Pinpoint the cell where the given text exists, returning its (x, y) midpoint coordinate. 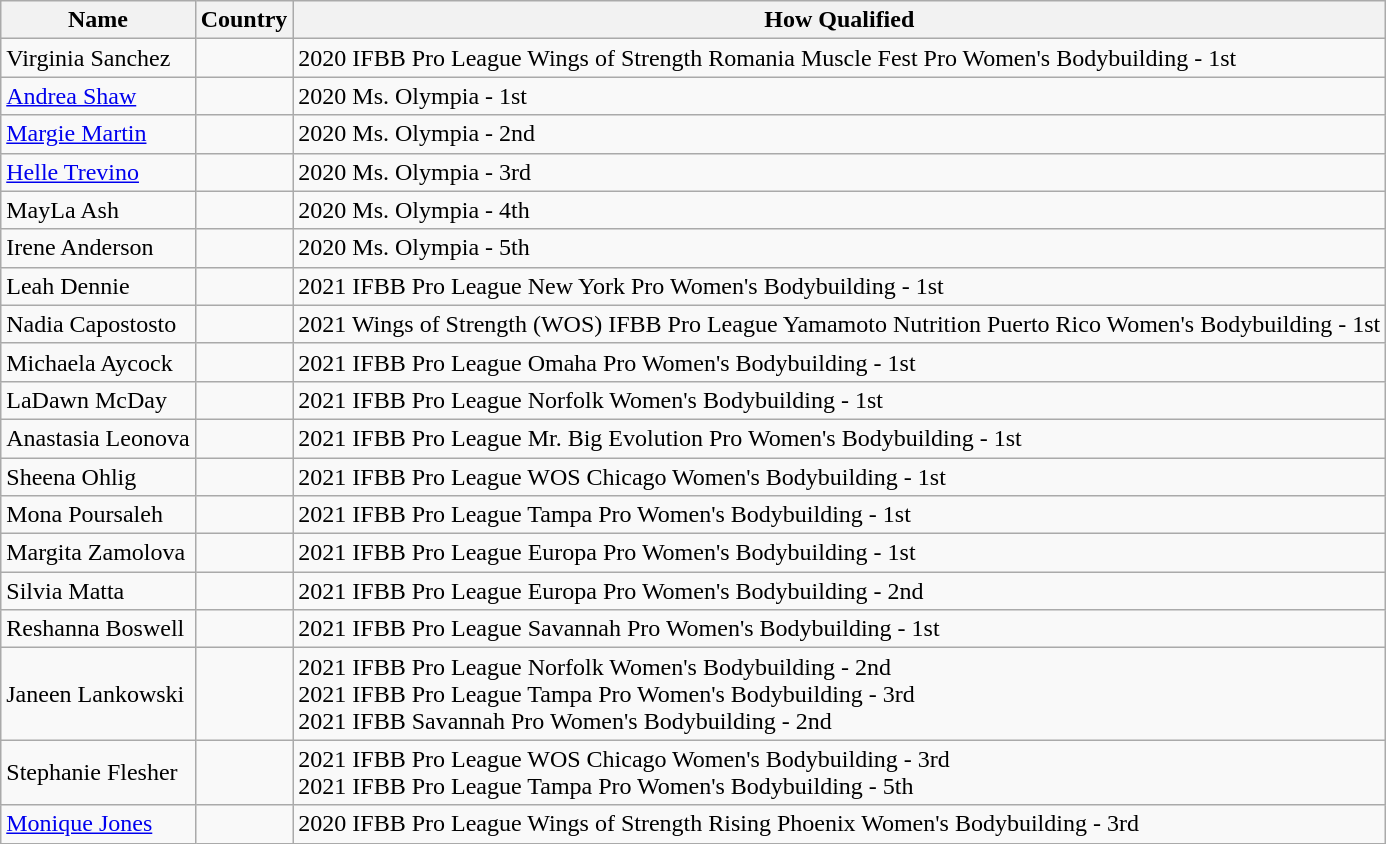
Sheena Ohlig (98, 477)
Janeen Lankowski (98, 694)
2020 Ms. Olympia - 4th (840, 210)
Anastasia Leonova (98, 438)
2021 IFBB Pro League Europa Pro Women's Bodybuilding - 2nd (840, 591)
2021 Wings of Strength (WOS) IFBB Pro League Yamamoto Nutrition Puerto Rico Women's Bodybuilding - 1st (840, 324)
2021 IFBB Pro League WOS Chicago Women's Bodybuilding - 3rd2021 IFBB Pro League Tampa Pro Women's Bodybuilding - 5th (840, 772)
Helle Trevino (98, 172)
Reshanna Boswell (98, 629)
2021 IFBB Pro League Mr. Big Evolution Pro Women's Bodybuilding - 1st (840, 438)
2021 IFBB Pro League New York Pro Women's Bodybuilding - 1st (840, 286)
Name (98, 20)
Margita Zamolova (98, 553)
Country (244, 20)
Margie Martin (98, 134)
2021 IFBB Pro League Tampa Pro Women's Bodybuilding - 1st (840, 515)
2021 IFBB Pro League WOS Chicago Women's Bodybuilding - 1st (840, 477)
Monique Jones (98, 824)
MayLa Ash (98, 210)
LaDawn McDay (98, 400)
Leah Dennie (98, 286)
2021 IFBB Pro League Europa Pro Women's Bodybuilding - 1st (840, 553)
2020 Ms. Olympia - 5th (840, 248)
Mona Poursaleh (98, 515)
Silvia Matta (98, 591)
2020 IFBB Pro League Wings of Strength Romania Muscle Fest Pro Women's Bodybuilding - 1st (840, 58)
Stephanie Flesher (98, 772)
2020 Ms. Olympia - 3rd (840, 172)
2020 IFBB Pro League Wings of Strength Rising Phoenix Women's Bodybuilding - 3rd (840, 824)
2020 Ms. Olympia - 1st (840, 96)
Virginia Sanchez (98, 58)
Andrea Shaw (98, 96)
Nadia Capostosto (98, 324)
Irene Anderson (98, 248)
Michaela Aycock (98, 362)
2021 IFBB Pro League Norfolk Women's Bodybuilding - 1st (840, 400)
How Qualified (840, 20)
2021 IFBB Pro League Omaha Pro Women's Bodybuilding - 1st (840, 362)
2021 IFBB Pro League Savannah Pro Women's Bodybuilding - 1st (840, 629)
2020 Ms. Olympia - 2nd (840, 134)
